Search for the cell housing the specified text and yield its (X, Y) center coordinate. 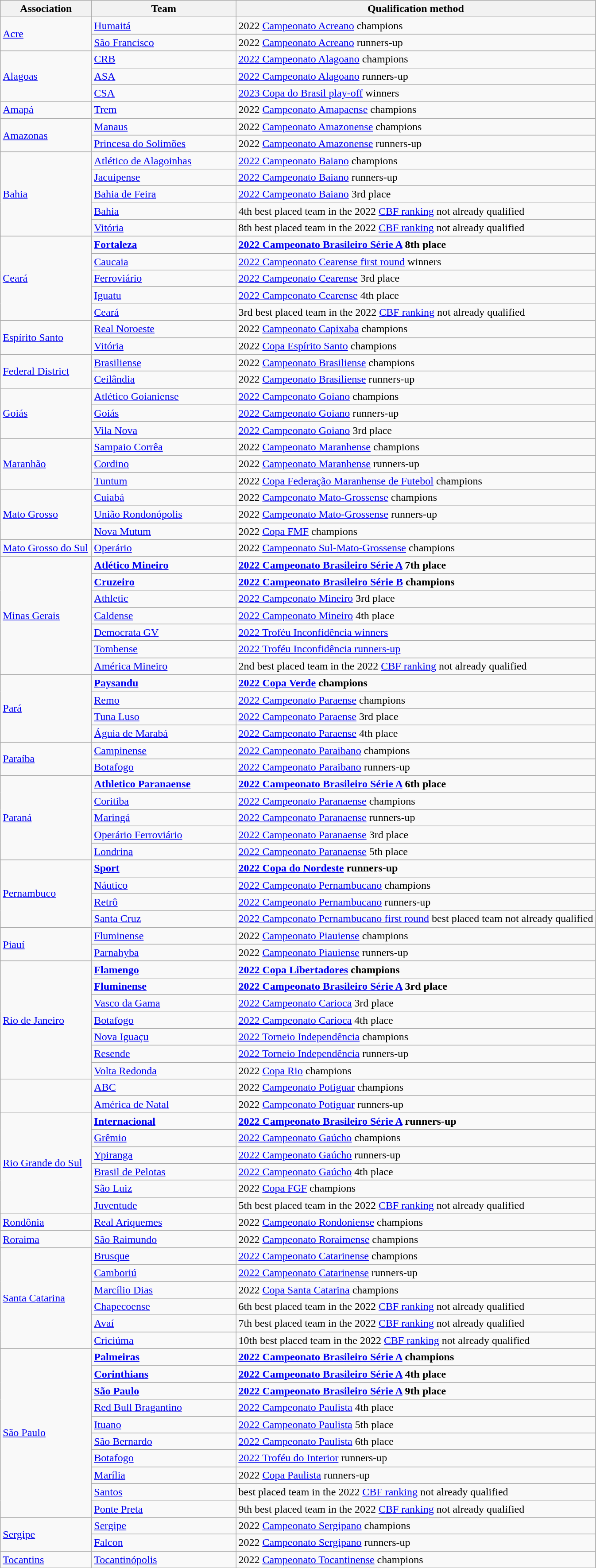
2022 Campeonato Paraense 4th place (416, 733)
Tuntum (164, 480)
2022 Copa do Nordeste runners-up (416, 868)
3rd best placed team in the 2022 CBF ranking not already qualified (416, 312)
2022 Troféu Inconfidência winners (416, 632)
2022 Campeonato Capixaba champions (416, 329)
Roraima (46, 1239)
2022 Copa Libertadores champions (416, 969)
Iguatu (164, 295)
Amapá (46, 110)
Marcílio Dias (164, 1290)
Marília (164, 1475)
Team (164, 9)
5th best placed team in the 2022 CBF ranking not already qualified (416, 1205)
2022 Copa Santa Catarina champions (416, 1290)
Rondônia (46, 1222)
Camboriú (164, 1273)
Tocantinópolis (164, 1559)
2022 Campeonato Paulista 6th place (416, 1441)
2022 Campeonato Brasileiro Série B champions (416, 582)
2022 Campeonato Paraense champions (416, 700)
2022 Copa Paulista runners-up (416, 1475)
Tuna Luso (164, 716)
Atlético Goianiense (164, 396)
2022 Campeonato Brasiliense runners-up (416, 379)
10th best placed team in the 2022 CBF ranking not already qualified (416, 1340)
2022 Campeonato Piauiense runners-up (416, 952)
São Francisco (164, 43)
Brusque (164, 1256)
Qualification method (416, 9)
Águia de Marabá (164, 733)
Resende (164, 1054)
Campinense (164, 751)
2023 Copa do Brasil play-off winners (416, 93)
Caldense (164, 616)
2022 Campeonato Amapaense champions (416, 110)
Atlético Mineiro (164, 565)
Avaí (164, 1324)
União Rondonópolis (164, 515)
2022 Campeonato Pernambucano first round best placed team not already qualified (416, 919)
Paysandu (164, 683)
2022 Campeonato Brasiliense champions (416, 363)
6th best placed team in the 2022 CBF ranking not already qualified (416, 1307)
2022 Campeonato Brasileiro Série A 6th place (416, 784)
Cruzeiro (164, 582)
Tocantins (46, 1559)
2022 Campeonato Baiano runners-up (416, 177)
2022 Campeonato Brasileiro Série A 8th place (416, 245)
São Raimundo (164, 1239)
Brasiliense (164, 363)
2022 Campeonato Piauiense champions (416, 936)
Paraná (46, 818)
Nova Iguaçu (164, 1037)
Internacional (164, 1121)
Fortaleza (164, 245)
Maranhão (46, 464)
Maringá (164, 818)
Nova Mutum (164, 531)
2022 Torneio Independência runners-up (416, 1054)
2022 Campeonato Maranhense runners-up (416, 464)
Association (46, 9)
Minas Gerais (46, 616)
2022 Copa Rio champions (416, 1071)
Flamengo (164, 969)
Ituano (164, 1425)
Coritiba (164, 801)
Sampaio Corrêa (164, 447)
Ceilândia (164, 379)
2022 Campeonato Alagoano champions (416, 59)
2022 Campeonato Brasileiro Série A champions (416, 1357)
Mato Grosso do Sul (46, 548)
2022 Campeonato Gaúcho champions (416, 1138)
2022 Campeonato Sergipano runners-up (416, 1542)
Pernambuco (46, 894)
Federal District (46, 371)
2022 Campeonato Brasileiro Série A 3rd place (416, 986)
Londrina (164, 852)
2022 Campeonato Paraibano champions (416, 751)
2022 Campeonato Sergipano champions (416, 1525)
Pará (46, 708)
2022 Campeonato Brasileiro Série A 7th place (416, 565)
Cordino (164, 464)
2022 Campeonato Alagoano runners-up (416, 76)
2022 Campeonato Baiano 3rd place (416, 194)
2022 Campeonato Carioca 4th place (416, 1020)
2022 Campeonato Potiguar champions (416, 1088)
Vasco da Gama (164, 1003)
2022 Campeonato Carioca 3rd place (416, 1003)
2022 Campeonato Brasileiro Série A runners-up (416, 1121)
Trem (164, 110)
2022 Campeonato Paranaense champions (416, 801)
Manaus (164, 127)
Real Noroeste (164, 329)
Sport (164, 868)
CRB (164, 59)
Palmeiras (164, 1357)
Acre (46, 34)
Princesa do Solimões (164, 143)
2022 Campeonato Goiano champions (416, 396)
2022 Copa FMF champions (416, 531)
2022 Troféu do Interior runners-up (416, 1458)
2022 Campeonato Paranaense 3rd place (416, 835)
2022 Campeonato Gaúcho runners-up (416, 1155)
Rio Grande do Sul (46, 1163)
Ypiranga (164, 1155)
2022 Campeonato Acreano champions (416, 26)
Juventude (164, 1205)
Athletico Paranaense (164, 784)
2022 Campeonato Catarinense champions (416, 1256)
Corinthians (164, 1374)
Vila Nova (164, 430)
7th best placed team in the 2022 CBF ranking not already qualified (416, 1324)
Amazonas (46, 135)
2022 Campeonato Rondoniense champions (416, 1222)
Ponte Preta (164, 1509)
Paraíba (46, 759)
Real Ariquemes (164, 1222)
2022 Campeonato Tocantinense champions (416, 1559)
Cuiabá (164, 498)
Tombense (164, 649)
Ferroviário (164, 279)
Democrata GV (164, 632)
América de Natal (164, 1104)
2022 Campeonato Goiano runners-up (416, 413)
2022 Campeonato Paulista 4th place (416, 1408)
2022 Troféu Inconfidência runners-up (416, 649)
Bahia de Feira (164, 194)
2022 Campeonato Sul-Mato-Grossense champions (416, 548)
2022 Campeonato Cearense 3rd place (416, 279)
2022 Campeonato Catarinense runners-up (416, 1273)
Humaitá (164, 26)
2022 Copa Espírito Santo champions (416, 346)
2022 Campeonato Paraibano runners-up (416, 767)
8th best placed team in the 2022 CBF ranking not already qualified (416, 228)
2022 Campeonato Paranaense runners-up (416, 818)
Chapecoense (164, 1307)
Criciúma (164, 1340)
2022 Campeonato Amazonense champions (416, 127)
Piauí (46, 944)
Remo (164, 700)
Red Bull Bragantino (164, 1408)
2022 Campeonato Mineiro 3rd place (416, 599)
Santa Cruz (164, 919)
best placed team in the 2022 CBF ranking not already qualified (416, 1492)
2022 Campeonato Acreano runners-up (416, 43)
2022 Campeonato Goiano 3rd place (416, 430)
2022 Campeonato Paulista 5th place (416, 1425)
Jacuipense (164, 177)
Falcon (164, 1542)
Retrô (164, 902)
Parnahyba (164, 952)
2nd best placed team in the 2022 CBF ranking not already qualified (416, 666)
Operário (164, 548)
2022 Campeonato Mato-Grossense runners-up (416, 515)
2022 Campeonato Cearense first round winners (416, 262)
2022 Campeonato Baiano champions (416, 160)
2022 Campeonato Mineiro 4th place (416, 616)
2022 Campeonato Potiguar runners-up (416, 1104)
Athletic (164, 599)
2022 Campeonato Maranhense champions (416, 447)
2022 Campeonato Pernambucano champions (416, 885)
Náutico (164, 885)
2022 Campeonato Brasileiro Série A 9th place (416, 1391)
2022 Campeonato Paranaense 5th place (416, 852)
2022 Campeonato Pernambucano runners-up (416, 902)
São Luiz (164, 1189)
2022 Campeonato Cearense 4th place (416, 295)
2022 Campeonato Amazonense runners-up (416, 143)
Atlético de Alagoinhas (164, 160)
2022 Campeonato Gaúcho 4th place (416, 1172)
Rio de Janeiro (46, 1020)
Caucaia (164, 262)
Alagoas (46, 76)
Mato Grosso (46, 515)
São Bernardo (164, 1441)
Operário Ferroviário (164, 835)
CSA (164, 93)
2022 Campeonato Mato-Grossense champions (416, 498)
ASA (164, 76)
2022 Campeonato Paraense 3rd place (416, 716)
2022 Campeonato Brasileiro Série A 4th place (416, 1374)
2022 Copa FGF champions (416, 1189)
Brasil de Pelotas (164, 1172)
ABC (164, 1088)
Volta Redonda (164, 1071)
América Mineiro (164, 666)
Santa Catarina (46, 1298)
Espírito Santo (46, 337)
Grêmio (164, 1138)
2022 Copa Verde champions (416, 683)
Santos (164, 1492)
9th best placed team in the 2022 CBF ranking not already qualified (416, 1509)
2022 Torneio Independência champions (416, 1037)
2022 Copa Federação Maranhense de Futebol champions (416, 480)
2022 Campeonato Roraimense champions (416, 1239)
4th best placed team in the 2022 CBF ranking not already qualified (416, 211)
